From the cell containing the given text, extract its center point as (X, Y) coordinate. 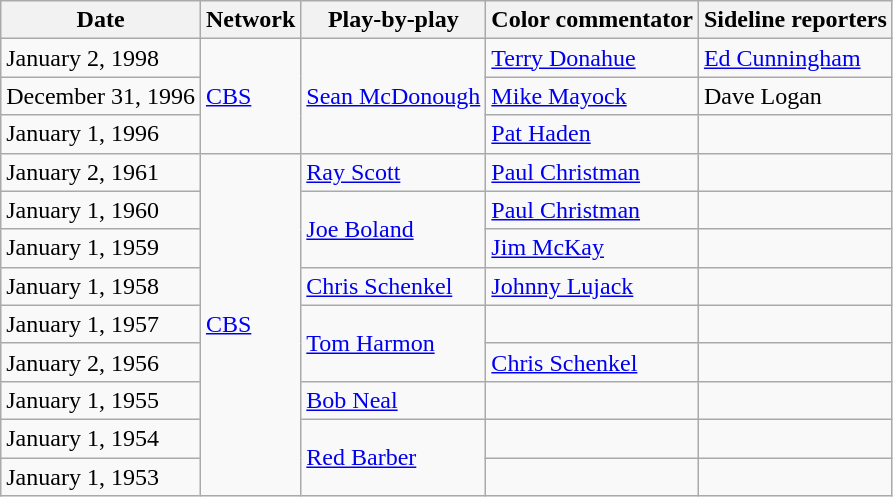
January 1, 1954 (101, 438)
Ray Scott (394, 172)
Date (101, 20)
Ed Cunningham (795, 58)
Mike Mayock (592, 96)
Red Barber (394, 457)
Sideline reporters (795, 20)
Joe Boland (394, 229)
January 2, 1956 (101, 362)
Jim McKay (592, 248)
Bob Neal (394, 400)
January 1, 1953 (101, 477)
Tom Harmon (394, 343)
Pat Haden (592, 134)
January 1, 1959 (101, 248)
January 2, 1961 (101, 172)
December 31, 1996 (101, 96)
Johnny Lujack (592, 286)
January 1, 1996 (101, 134)
Dave Logan (795, 96)
January 1, 1958 (101, 286)
January 1, 1955 (101, 400)
Color commentator (592, 20)
January 1, 1957 (101, 324)
January 1, 1960 (101, 210)
Network (250, 20)
Terry Donahue (592, 58)
January 2, 1998 (101, 58)
Play-by-play (394, 20)
Sean McDonough (394, 96)
